Capture the cell that displays the provided text and extract its (x, y) central coordinate. 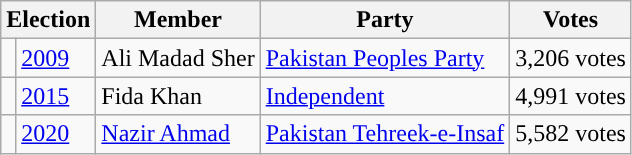
Votes (571, 20)
Fida Khan (178, 96)
4,991 votes (571, 96)
5,582 votes (571, 134)
Party (385, 20)
Pakistan Peoples Party (385, 58)
2009 (56, 58)
Independent (385, 96)
Election (48, 20)
Ali Madad Sher (178, 58)
Pakistan Tehreek-e-Insaf (385, 134)
Member (178, 20)
2015 (56, 96)
3,206 votes (571, 58)
Nazir Ahmad (178, 134)
2020 (56, 134)
